Find where the given text appears and provide that cell's center as [X, Y] coordinate. 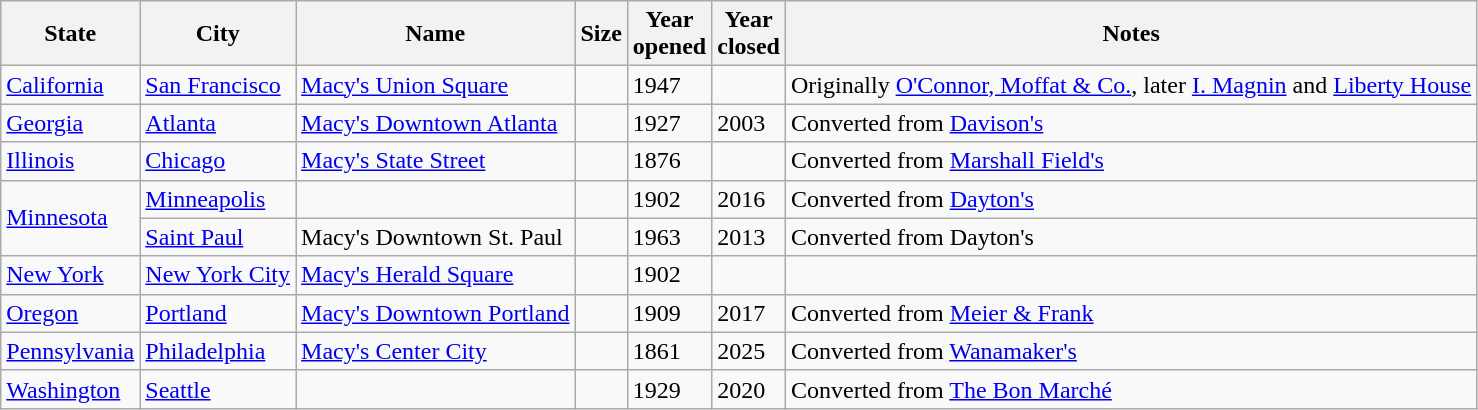
San Francisco [218, 85]
Washington [70, 389]
Pennsylvania [70, 351]
Converted from Wanamaker's [1130, 351]
Illinois [70, 161]
2025 [749, 351]
Macy's Herald Square [436, 275]
2013 [749, 237]
1861 [669, 351]
Name [436, 34]
Converted from Marshall Field's [1130, 161]
2017 [749, 313]
2016 [749, 199]
New York City [218, 275]
New York [70, 275]
Macy's Downtown Atlanta [436, 123]
City [218, 34]
Chicago [218, 161]
Philadelphia [218, 351]
Macy's Downtown Portland [436, 313]
Macy's State Street [436, 161]
2003 [749, 123]
1947 [669, 85]
California [70, 85]
Minneapolis [218, 199]
1929 [669, 389]
Macy's Union Square [436, 85]
State [70, 34]
Converted from The Bon Marché [1130, 389]
1909 [669, 313]
Saint Paul [218, 237]
Yearopened [669, 34]
Seattle [218, 389]
1963 [669, 237]
Originally O'Connor, Moffat & Co., later I. Magnin and Liberty House [1130, 85]
Macy's Center City [436, 351]
Converted from Davison's [1130, 123]
1927 [669, 123]
Macy's Downtown St. Paul [436, 237]
Yearclosed [749, 34]
Portland [218, 313]
Georgia [70, 123]
Atlanta [218, 123]
Oregon [70, 313]
Converted from Meier & Frank [1130, 313]
Notes [1130, 34]
2020 [749, 389]
Size [601, 34]
Minnesota [70, 218]
1876 [669, 161]
